Find where the given text appears and provide that cell's center as [x, y] coordinate. 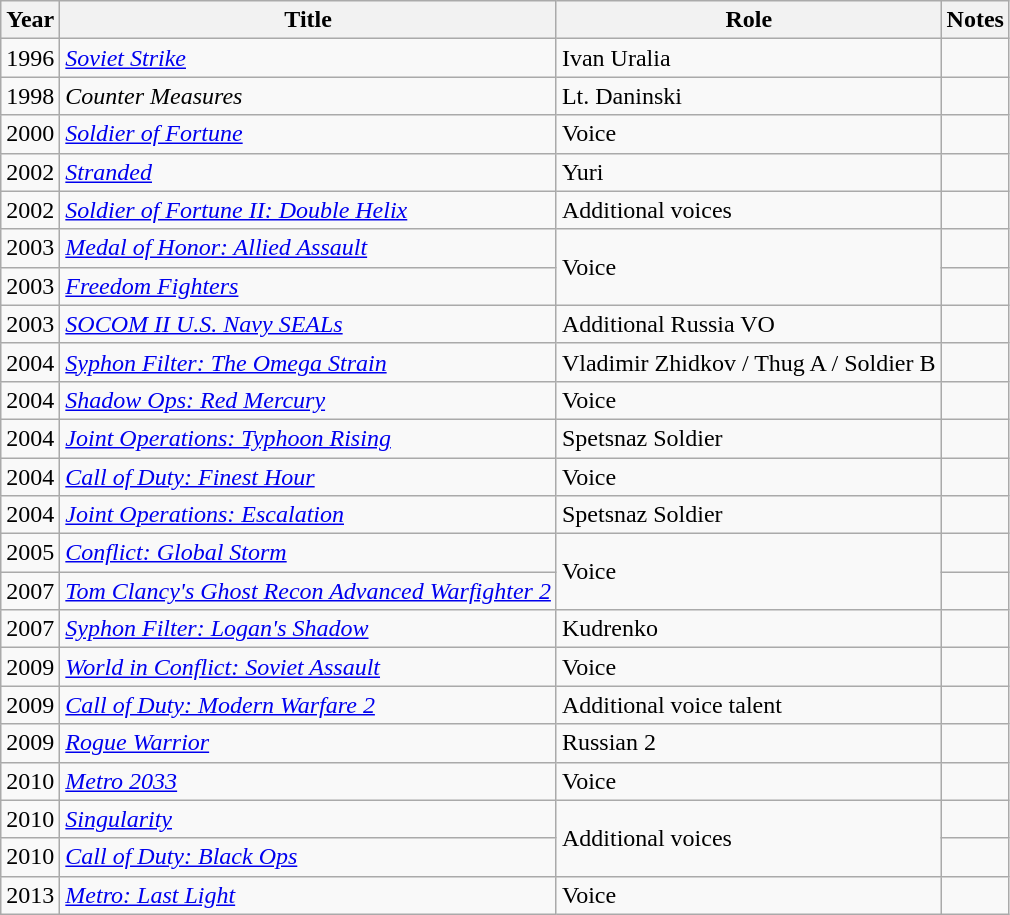
Metro 2033 [308, 781]
Year [30, 20]
Lt. Daninski [748, 96]
Additional Russia VO [748, 324]
Freedom Fighters [308, 286]
Syphon Filter: Logan's Shadow [308, 629]
Stranded [308, 172]
Vladimir Zhidkov / Thug A / Soldier B [748, 362]
Rogue Warrior [308, 743]
Soldier of Fortune [308, 134]
Russian 2 [748, 743]
Additional voice talent [748, 705]
2005 [30, 553]
Call of Duty: Finest Hour [308, 477]
Conflict: Global Storm [308, 553]
Yuri [748, 172]
Shadow Ops: Red Mercury [308, 400]
Syphon Filter: The Omega Strain [308, 362]
Singularity [308, 819]
Call of Duty: Black Ops [308, 857]
Soldier of Fortune II: Double Helix [308, 210]
Call of Duty: Modern Warfare 2 [308, 705]
Notes [975, 20]
1998 [30, 96]
2013 [30, 895]
2000 [30, 134]
Counter Measures [308, 96]
Joint Operations: Escalation [308, 515]
Title [308, 20]
Joint Operations: Typhoon Rising [308, 438]
World in Conflict: Soviet Assault [308, 667]
Kudrenko [748, 629]
Ivan Uralia [748, 58]
SOCOM II U.S. Navy SEALs [308, 324]
Metro: Last Light [308, 895]
Medal of Honor: Allied Assault [308, 248]
Tom Clancy's Ghost Recon Advanced Warfighter 2 [308, 591]
Role [748, 20]
1996 [30, 58]
Soviet Strike [308, 58]
